Identify which cell holds the provided text, then report its (x, y) central coordinate. 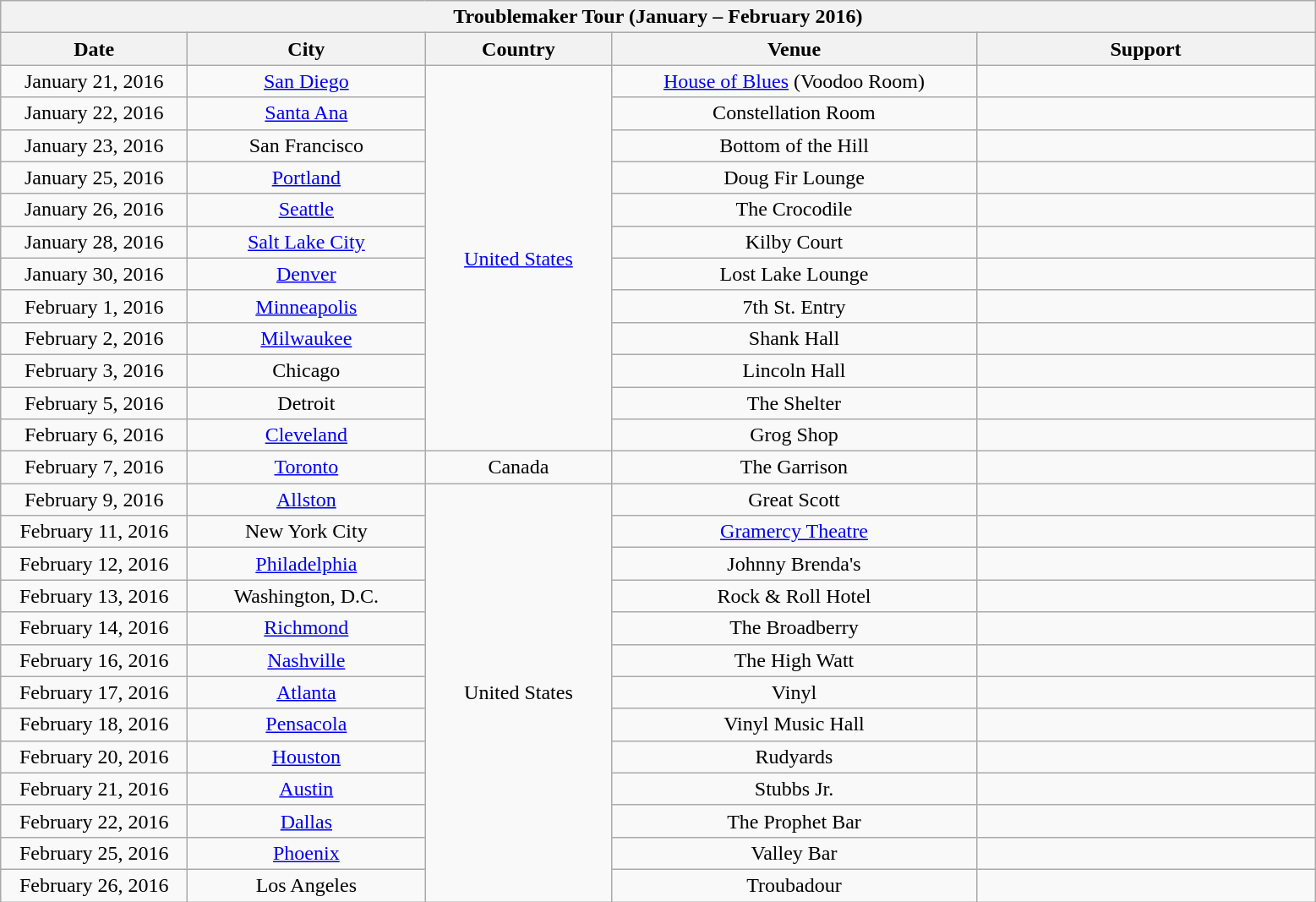
Vinyl Music Hall (795, 724)
February 6, 2016 (95, 435)
Houston (306, 757)
February 26, 2016 (95, 885)
Richmond (306, 628)
January 22, 2016 (95, 113)
7th St. Entry (795, 306)
February 2, 2016 (95, 338)
February 17, 2016 (95, 692)
Nashville (306, 660)
Support (1146, 49)
House of Blues (Voodoo Room) (795, 81)
February 9, 2016 (95, 500)
February 1, 2016 (95, 306)
Grog Shop (795, 435)
February 13, 2016 (95, 596)
Rudyards (795, 757)
Seattle (306, 210)
The High Watt (795, 660)
City (306, 49)
The Broadberry (795, 628)
Austin (306, 789)
Milwaukee (306, 338)
Dallas (306, 821)
February 12, 2016 (95, 564)
Great Scott (795, 500)
February 18, 2016 (95, 724)
Canada (519, 467)
February 14, 2016 (95, 628)
Bottom of the Hill (795, 145)
Pensacola (306, 724)
January 26, 2016 (95, 210)
January 23, 2016 (95, 145)
February 25, 2016 (95, 853)
Shank Hall (795, 338)
Lincoln Hall (795, 370)
Rock & Roll Hotel (795, 596)
Stubbs Jr. (795, 789)
February 7, 2016 (95, 467)
January 30, 2016 (95, 274)
Detroit (306, 403)
Lost Lake Lounge (795, 274)
The Prophet Bar (795, 821)
Phoenix (306, 853)
Kilby Court (795, 242)
Los Angeles (306, 885)
Gramercy Theatre (795, 532)
February 20, 2016 (95, 757)
February 22, 2016 (95, 821)
February 16, 2016 (95, 660)
Doug Fir Lounge (795, 178)
Venue (795, 49)
Vinyl (795, 692)
Chicago (306, 370)
Johnny Brenda's (795, 564)
January 21, 2016 (95, 81)
February 11, 2016 (95, 532)
Allston (306, 500)
New York City (306, 532)
Troublemaker Tour (January – February 2016) (658, 17)
January 28, 2016 (95, 242)
Valley Bar (795, 853)
The Garrison (795, 467)
Constellation Room (795, 113)
February 21, 2016 (95, 789)
Date (95, 49)
January 25, 2016 (95, 178)
Philadelphia (306, 564)
Cleveland (306, 435)
San Francisco (306, 145)
Denver (306, 274)
Washington, D.C. (306, 596)
February 3, 2016 (95, 370)
The Crocodile (795, 210)
Salt Lake City (306, 242)
Portland (306, 178)
San Diego (306, 81)
Country (519, 49)
Atlanta (306, 692)
Toronto (306, 467)
The Shelter (795, 403)
Santa Ana (306, 113)
Minneapolis (306, 306)
Troubadour (795, 885)
February 5, 2016 (95, 403)
